For the text-containing cell, return its midpoint in [X, Y] coordinate format. 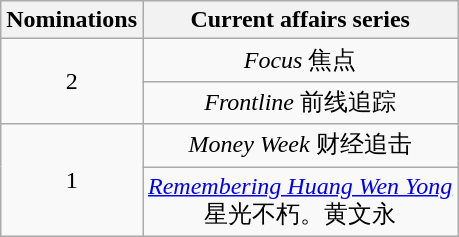
Current affairs series [300, 20]
Frontline 前线追踪 [300, 102]
Remembering Huang Wen Yong 星光不朽。黄文永 [300, 201]
2 [72, 82]
Money Week 财经追击 [300, 146]
Focus 焦点 [300, 60]
1 [72, 180]
Nominations [72, 20]
